Identify which cell holds the provided text, then report its (x, y) central coordinate. 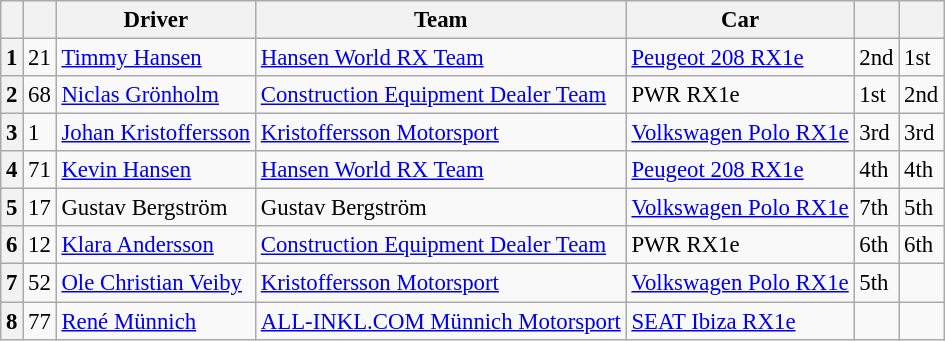
6 (12, 245)
7th (876, 208)
3 (12, 133)
8 (12, 321)
12 (40, 245)
Car (740, 20)
71 (40, 170)
77 (40, 321)
52 (40, 283)
Driver (156, 20)
2 (12, 95)
ALL-INKL.COM Münnich Motorsport (440, 321)
4 (12, 170)
Timmy Hansen (156, 58)
5 (12, 208)
SEAT Ibiza RX1e (740, 321)
21 (40, 58)
Ole Christian Veiby (156, 283)
Johan Kristoffersson (156, 133)
17 (40, 208)
Team (440, 20)
68 (40, 95)
Niclas Grönholm (156, 95)
Kevin Hansen (156, 170)
7 (12, 283)
René Münnich (156, 321)
Klara Andersson (156, 245)
